Detect which cell encompasses the target text, then output its [X, Y] center coordinate. 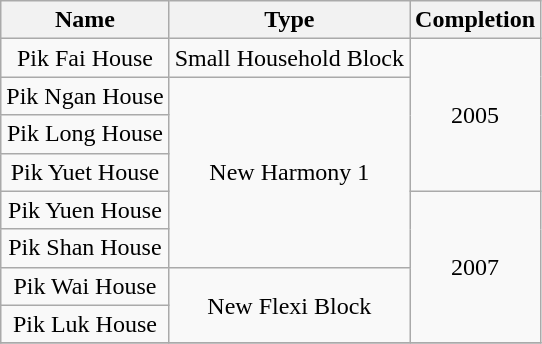
2005 [476, 115]
Pik Long House [85, 134]
Pik Luk House [85, 324]
Pik Fai House [85, 58]
Small Household Block [289, 58]
Pik Shan House [85, 248]
Pik Yuen House [85, 210]
Pik Yuet House [85, 172]
Pik Ngan House [85, 96]
Completion [476, 20]
Pik Wai House [85, 286]
New Harmony 1 [289, 172]
2007 [476, 267]
Name [85, 20]
Type [289, 20]
New Flexi Block [289, 305]
